Search for the cell housing the specified text and yield its (x, y) center coordinate. 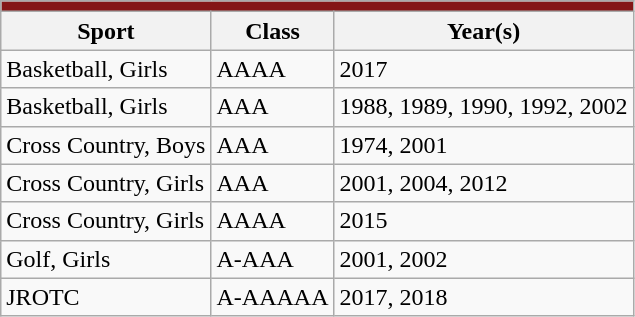
2015 (484, 221)
1988, 1989, 1990, 1992, 2002 (484, 107)
Golf, Girls (106, 259)
JROTC (106, 297)
2017 (484, 69)
A-AAA (272, 259)
A-AAAAA (272, 297)
2001, 2004, 2012 (484, 183)
1974, 2001 (484, 145)
Cross Country, Boys (106, 145)
Sport (106, 31)
Class (272, 31)
2001, 2002 (484, 259)
Year(s) (484, 31)
2017, 2018 (484, 297)
